Return (x, y) of the center of cell containing provided text 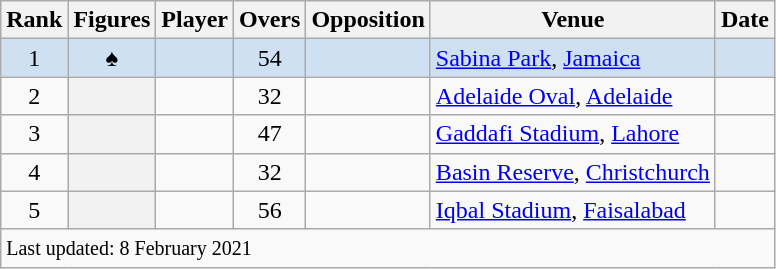
♠ (112, 58)
Basin Reserve, Christchurch (572, 172)
Venue (572, 20)
Figures (112, 20)
Last updated: 8 February 2021 (388, 248)
Opposition (368, 20)
Rank (34, 20)
5 (34, 210)
47 (270, 134)
Overs (270, 20)
3 (34, 134)
Adelaide Oval, Adelaide (572, 96)
Iqbal Stadium, Faisalabad (572, 210)
Gaddafi Stadium, Lahore (572, 134)
54 (270, 58)
Player (195, 20)
56 (270, 210)
Date (744, 20)
Sabina Park, Jamaica (572, 58)
4 (34, 172)
2 (34, 96)
1 (34, 58)
